From the cell containing the given text, extract its center point as [x, y] coordinate. 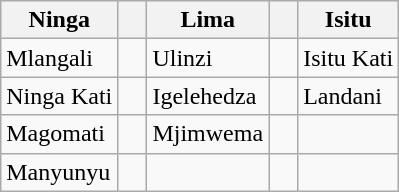
Igelehedza [208, 96]
Mlangali [60, 58]
Landani [348, 96]
Magomati [60, 134]
Ninga Kati [60, 96]
Isitu [348, 20]
Mjimwema [208, 134]
Lima [208, 20]
Isitu Kati [348, 58]
Ulinzi [208, 58]
Ninga [60, 20]
Manyunyu [60, 172]
